From the cell containing the given text, extract its center point as (x, y) coordinate. 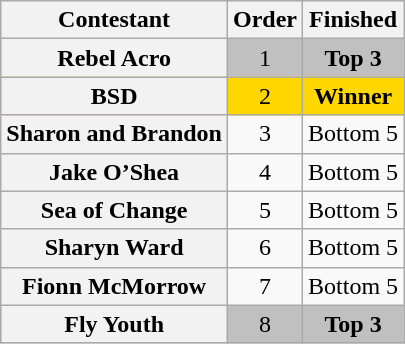
Fly Youth (114, 324)
Finished (354, 20)
1 (264, 58)
3 (264, 134)
Contestant (114, 20)
Sharyn Ward (114, 248)
5 (264, 210)
6 (264, 248)
Jake O’Shea (114, 172)
2 (264, 96)
Sharon and Brandon (114, 134)
Winner (354, 96)
7 (264, 286)
Order (264, 20)
8 (264, 324)
Rebel Acro (114, 58)
4 (264, 172)
BSD (114, 96)
Sea of Change (114, 210)
Fionn McMorrow (114, 286)
